Locate the cell with the specified text and output its (x, y) center coordinate. 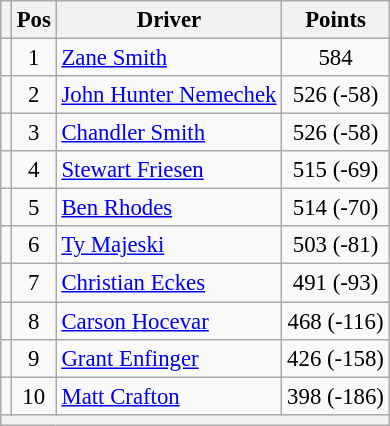
503 (-81) (336, 245)
8 (34, 321)
514 (-70) (336, 208)
Ty Majeski (169, 245)
Driver (169, 20)
Ben Rhodes (169, 208)
Zane Smith (169, 58)
6 (34, 245)
584 (336, 58)
Matt Crafton (169, 396)
2 (34, 95)
Points (336, 20)
Stewart Friesen (169, 170)
4 (34, 170)
468 (-116) (336, 321)
515 (-69) (336, 170)
398 (-186) (336, 396)
7 (34, 283)
Christian Eckes (169, 283)
5 (34, 208)
1 (34, 58)
John Hunter Nemechek (169, 95)
Grant Enfinger (169, 358)
3 (34, 133)
9 (34, 358)
426 (-158) (336, 358)
Chandler Smith (169, 133)
Carson Hocevar (169, 321)
Pos (34, 20)
10 (34, 396)
491 (-93) (336, 283)
